Return [x, y] of the center of cell containing provided text 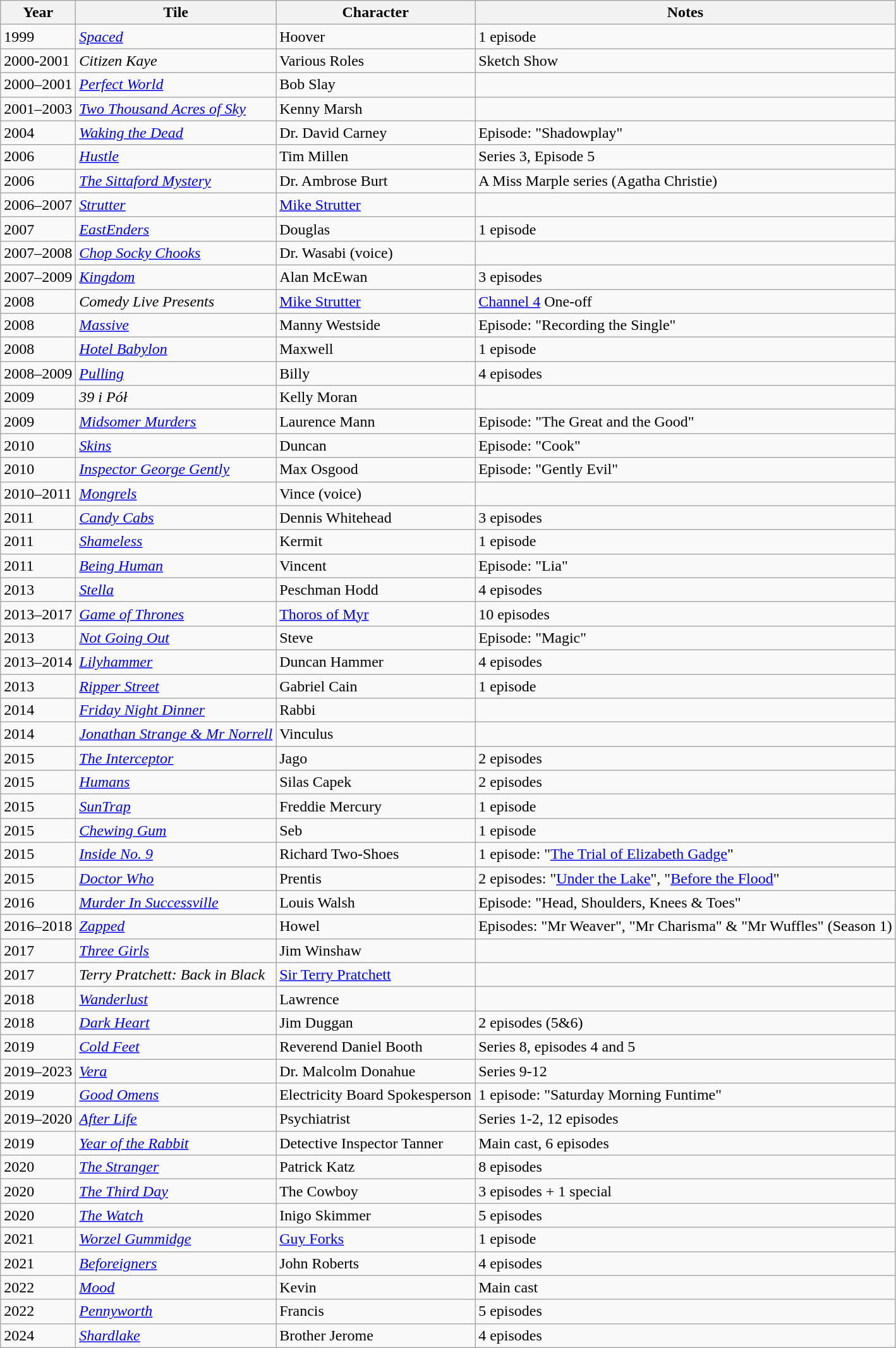
Kenny Marsh [375, 109]
2019–2020 [38, 1119]
Cold Feet [176, 1047]
Series 9-12 [686, 1071]
Freddie Mercury [375, 806]
Episode: "Magic" [686, 638]
Dr. Ambrose Burt [375, 181]
10 episodes [686, 614]
Kingdom [176, 277]
Douglas [375, 229]
Sketch Show [686, 61]
Perfect World [176, 85]
2006–2007 [38, 205]
Dr. Malcolm Donahue [375, 1071]
Guy Forks [375, 1239]
2000–2001 [38, 85]
Detective Inspector Tanner [375, 1143]
Series 8, episodes 4 and 5 [686, 1047]
Kelly Moran [375, 398]
Wanderlust [176, 999]
Steve [375, 638]
Shameless [176, 542]
Sir Terry Pratchett [375, 975]
Seb [375, 830]
Jim Winshaw [375, 950]
Friday Night Dinner [176, 710]
Series 3, Episode 5 [686, 157]
3 episodes + 1 special [686, 1191]
Max Osgood [375, 470]
Terry Pratchett: Back in Black [176, 975]
Zapped [176, 926]
Tile [176, 13]
Hoover [375, 37]
Francis [375, 1311]
Episode: "The Great and the Good" [686, 422]
Episode: "Shadowplay" [686, 133]
Inside No. 9 [176, 854]
Dr. Wasabi (voice) [375, 253]
2004 [38, 133]
Mongrels [176, 494]
Jim Duggan [375, 1023]
The Cowboy [375, 1191]
2019–2023 [38, 1071]
Brother Jerome [375, 1335]
Series 1-2, 12 episodes [686, 1119]
2008–2009 [38, 373]
Richard Two-Shoes [375, 854]
Skins [176, 446]
Inspector George Gently [176, 470]
2001–2003 [38, 109]
Stella [176, 590]
Hotel Babylon [176, 349]
The Third Day [176, 1191]
Hustle [176, 157]
2013–2017 [38, 614]
Episode: "Cook" [686, 446]
2007–2009 [38, 277]
Chewing Gum [176, 830]
2007 [38, 229]
2 episodes (5&6) [686, 1023]
Alan McEwan [375, 277]
Humans [176, 782]
Two Thousand Acres of Sky [176, 109]
Gabriel Cain [375, 686]
Vincent [375, 566]
2013–2014 [38, 662]
Episode: "Gently Evil" [686, 470]
8 episodes [686, 1167]
Vince (voice) [375, 494]
Notes [686, 13]
Inigo Skimmer [375, 1215]
2024 [38, 1335]
Episodes: "Mr Weaver", "Mr Charisma" & "Mr Wuffles" (Season 1) [686, 926]
Vinculus [375, 734]
1 episode: "Saturday Morning Funtime" [686, 1095]
Dark Heart [176, 1023]
2016–2018 [38, 926]
Billy [375, 373]
Channel 4 One-off [686, 301]
1999 [38, 37]
Waking the Dead [176, 133]
Kevin [375, 1287]
A Miss Marple series (Agatha Christie) [686, 181]
Good Omens [176, 1095]
1 episode: "The Trial of Elizabeth Gadge" [686, 854]
The Interceptor [176, 758]
Various Roles [375, 61]
39 i Pół [176, 398]
Dennis Whitehead [375, 518]
Year [38, 13]
Manny Westside [375, 325]
Peschman Hodd [375, 590]
Thoros of Myr [375, 614]
John Roberts [375, 1263]
Jonathan Strange & Mr Norrell [176, 734]
Tim Millen [375, 157]
Shardlake [176, 1335]
Louis Walsh [375, 902]
2010–2011 [38, 494]
Murder In Successville [176, 902]
Lilyhammer [176, 662]
Chop Socky Chooks [176, 253]
The Stranger [176, 1167]
Citizen Kaye [176, 61]
Jago [375, 758]
Ripper Street [176, 686]
Mood [176, 1287]
Character [375, 13]
2000-2001 [38, 61]
Comedy Live Presents [176, 301]
2 episodes: "Under the Lake", "Before the Flood" [686, 878]
2016 [38, 902]
Silas Capek [375, 782]
Maxwell [375, 349]
Episode: "Lia" [686, 566]
Reverend Daniel Booth [375, 1047]
Episode: "Recording the Single" [686, 325]
Psychiatrist [375, 1119]
Spaced [176, 37]
Game of Thrones [176, 614]
Duncan [375, 446]
Laurence Mann [375, 422]
Lawrence [375, 999]
Electricity Board Spokesperson [375, 1095]
Episode: "Head, Shoulders, Knees & Toes" [686, 902]
Duncan Hammer [375, 662]
Main cast [686, 1287]
Being Human [176, 566]
Not Going Out [176, 638]
Candy Cabs [176, 518]
Three Girls [176, 950]
EastEnders [176, 229]
Main cast, 6 episodes [686, 1143]
2007–2008 [38, 253]
SunTrap [176, 806]
Pennyworth [176, 1311]
Strutter [176, 205]
The Sittaford Mystery [176, 181]
Howel [375, 926]
After Life [176, 1119]
Doctor Who [176, 878]
Rabbi [375, 710]
Year of the Rabbit [176, 1143]
The Watch [176, 1215]
Kermit [375, 542]
Midsomer Murders [176, 422]
Vera [176, 1071]
Dr. David Carney [375, 133]
Patrick Katz [375, 1167]
Beforeigners [176, 1263]
Prentis [375, 878]
Pulling [176, 373]
Worzel Gummidge [176, 1239]
Massive [176, 325]
Bob Slay [375, 85]
